Extract the (X, Y) coordinate from the center of the cell holding the provided text.  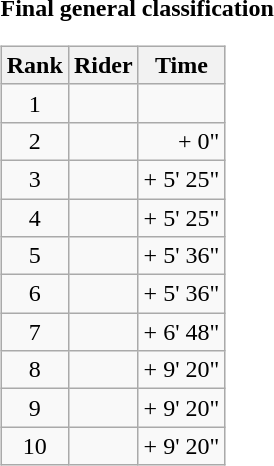
5 (34, 256)
10 (34, 446)
+ 6' 48" (182, 332)
7 (34, 332)
3 (34, 179)
2 (34, 141)
Rider (103, 65)
Time (182, 65)
8 (34, 370)
+ 0" (182, 141)
4 (34, 217)
9 (34, 408)
Rank (34, 65)
6 (34, 294)
1 (34, 103)
